For the text-containing cell, return its midpoint in [x, y] coordinate format. 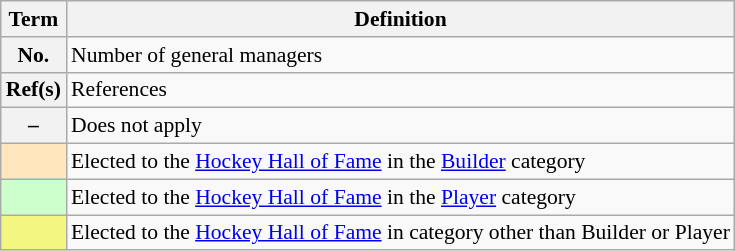
Definition [400, 19]
Elected to the Hockey Hall of Fame in the Player category [400, 197]
Does not apply [400, 126]
References [400, 90]
Term [34, 19]
Number of general managers [400, 55]
Elected to the Hockey Hall of Fame in category other than Builder or Player [400, 233]
Ref(s) [34, 90]
– [34, 126]
No. [34, 55]
Elected to the Hockey Hall of Fame in the Builder category [400, 162]
